Detect which cell encompasses the target text, then output its (X, Y) center coordinate. 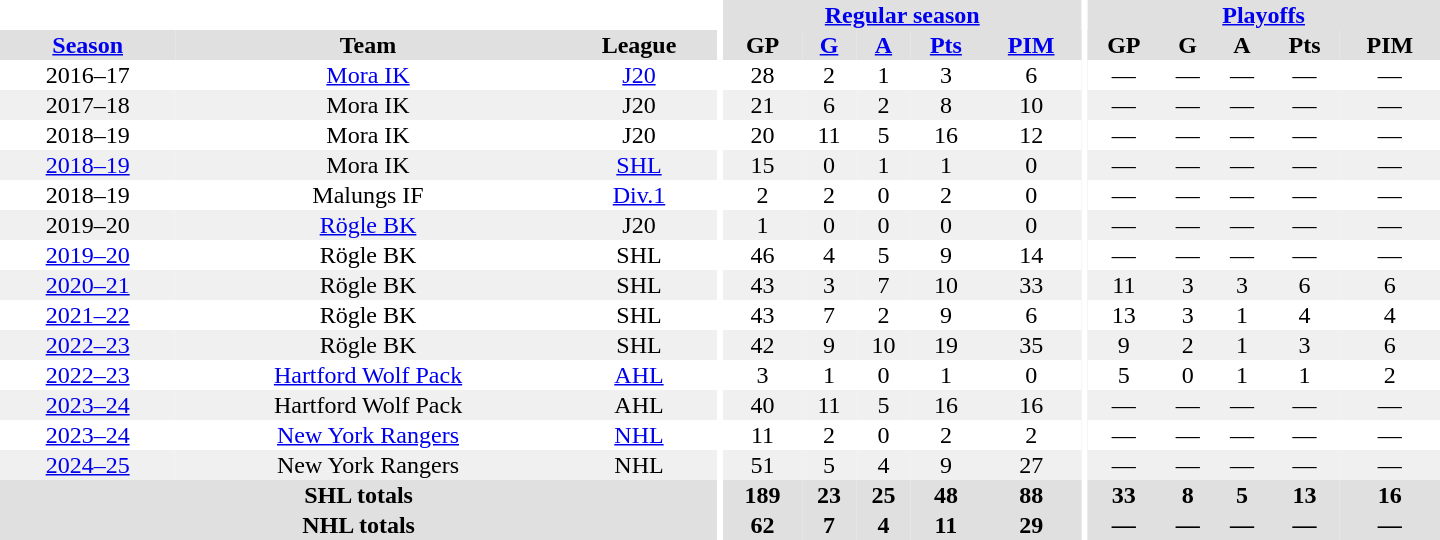
35 (1031, 345)
12 (1031, 135)
20 (762, 135)
Div.1 (640, 195)
19 (946, 345)
40 (762, 405)
SHL totals (358, 495)
2024–25 (88, 465)
88 (1031, 495)
Malungs IF (368, 195)
27 (1031, 465)
2021–22 (88, 315)
Season (88, 45)
2020–21 (88, 285)
46 (762, 255)
2016–17 (88, 75)
48 (946, 495)
29 (1031, 525)
51 (762, 465)
21 (762, 105)
Regular season (902, 15)
25 (883, 495)
NHL totals (358, 525)
Playoffs (1264, 15)
23 (829, 495)
28 (762, 75)
Team (368, 45)
League (640, 45)
14 (1031, 255)
15 (762, 165)
2017–18 (88, 105)
42 (762, 345)
189 (762, 495)
62 (762, 525)
